Return [X, Y] of the center of cell containing provided text 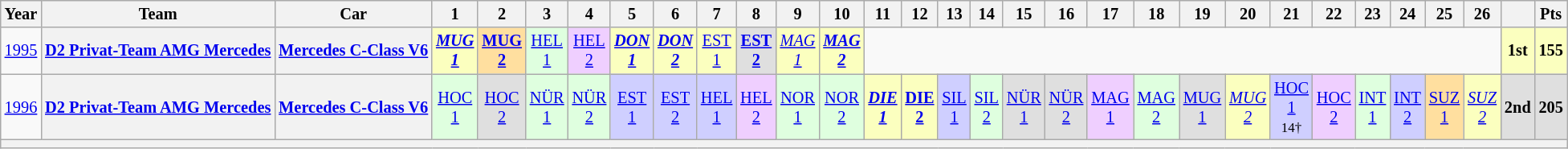
Team [157, 14]
21 [1291, 14]
10 [841, 14]
11 [883, 14]
25 [1444, 14]
17 [1110, 14]
13 [954, 14]
Year [21, 14]
SUZ1 [1444, 107]
7 [716, 14]
SUZ2 [1482, 107]
16 [1066, 14]
Car [353, 14]
3 [548, 14]
HOC1 [454, 107]
NOR2 [841, 107]
2 [502, 14]
26 [1482, 14]
9 [798, 14]
INT1 [1373, 107]
23 [1373, 14]
1 [454, 14]
2nd [1517, 107]
DON2 [675, 51]
SIL1 [954, 107]
205 [1551, 107]
NOR1 [798, 107]
Pts [1551, 14]
DIE2 [919, 107]
15 [1024, 14]
HOC114† [1291, 107]
1st [1517, 51]
5 [632, 14]
18 [1156, 14]
24 [1407, 14]
12 [919, 14]
155 [1551, 51]
22 [1334, 14]
DON1 [632, 51]
1995 [21, 51]
14 [987, 14]
20 [1248, 14]
19 [1203, 14]
1996 [21, 107]
SIL2 [987, 107]
DIE1 [883, 107]
INT2 [1407, 107]
6 [675, 14]
4 [589, 14]
8 [756, 14]
